For the text-containing cell, return its midpoint in (X, Y) coordinate format. 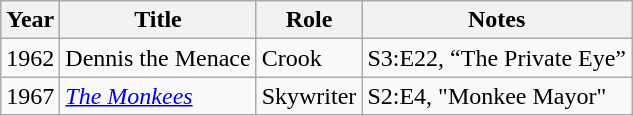
Notes (497, 20)
Skywriter (309, 96)
Crook (309, 58)
Year (30, 20)
Title (158, 20)
1962 (30, 58)
Dennis the Menace (158, 58)
Role (309, 20)
S2:E4, "Monkee Mayor" (497, 96)
S3:E22, “The Private Eye” (497, 58)
The Monkees (158, 96)
1967 (30, 96)
